Scan for the cell matching the given text and deliver its [x, y] coordinate at center. 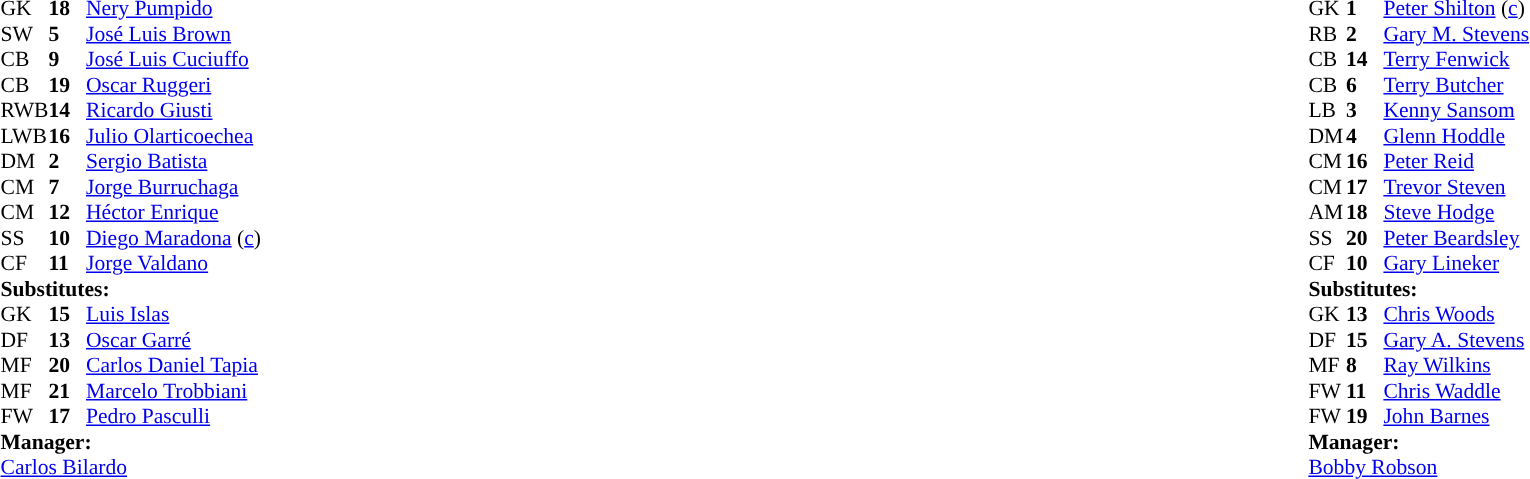
Kenny Sansom [1456, 111]
Sergio Batista [174, 161]
Jorge Valdano [174, 263]
Diego Maradona (c) [174, 238]
Terry Fenwick [1456, 59]
Gary A. Stevens [1456, 340]
Carlos Daniel Tapia [174, 365]
Oscar Ruggeri [174, 85]
3 [1365, 111]
12 [67, 213]
Chris Waddle [1456, 391]
4 [1365, 136]
9 [67, 59]
Julio Olarticoechea [174, 136]
LB [1327, 111]
18 [1365, 213]
Peter Beardsley [1456, 238]
José Luis Brown [174, 34]
Gary M. Stevens [1456, 34]
Peter Reid [1456, 161]
Glenn Hoddle [1456, 136]
21 [67, 391]
Oscar Garré [174, 340]
John Barnes [1456, 417]
7 [67, 187]
Héctor Enrique [174, 213]
Pedro Pasculli [174, 417]
RB [1327, 34]
Terry Butcher [1456, 85]
José Luis Cuciuffo [174, 59]
RWB [24, 111]
Chris Woods [1456, 315]
AM [1327, 213]
Gary Lineker [1456, 263]
Ricardo Giusti [174, 111]
SW [24, 34]
Luis Islas [174, 315]
Steve Hodge [1456, 213]
Marcelo Trobbiani [174, 391]
8 [1365, 365]
LWB [24, 136]
Jorge Burruchaga [174, 187]
Ray Wilkins [1456, 365]
6 [1365, 85]
Trevor Steven [1456, 187]
5 [67, 34]
